Pinpoint the cell where the given text exists, returning its [X, Y] midpoint coordinate. 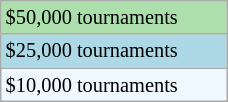
$25,000 tournaments [114, 51]
$50,000 tournaments [114, 17]
$10,000 tournaments [114, 85]
